Scan for the cell matching the given text and deliver its [x, y] coordinate at center. 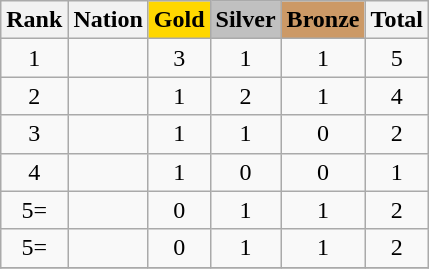
5 [397, 58]
Bronze [323, 20]
Total [397, 20]
Nation [108, 20]
Gold [179, 20]
Silver [246, 20]
Rank [34, 20]
